For the text-containing cell, return its midpoint in (X, Y) coordinate format. 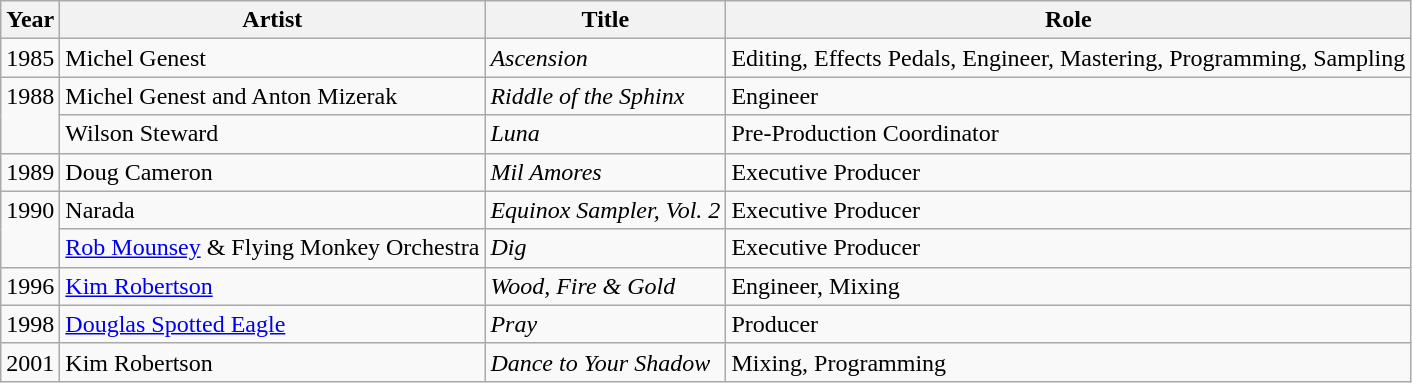
1990 (30, 229)
Dance to Your Shadow (606, 362)
1989 (30, 172)
Producer (1068, 324)
Engineer (1068, 96)
Narada (272, 210)
Pre-Production Coordinator (1068, 134)
Rob Mounsey & Flying Monkey Orchestra (272, 248)
Pray (606, 324)
Wilson Steward (272, 134)
Editing, Effects Pedals, Engineer, Mastering, Programming, Sampling (1068, 58)
2001 (30, 362)
Engineer, Mixing (1068, 286)
Michel Genest and Anton Mizerak (272, 96)
Role (1068, 20)
Equinox Sampler, Vol. 2 (606, 210)
Title (606, 20)
Wood, Fire & Gold (606, 286)
1998 (30, 324)
Doug Cameron (272, 172)
Michel Genest (272, 58)
Mixing, Programming (1068, 362)
Artist (272, 20)
Dig (606, 248)
Mil Amores (606, 172)
1988 (30, 115)
Year (30, 20)
Ascension (606, 58)
Riddle of the Sphinx (606, 96)
1996 (30, 286)
1985 (30, 58)
Douglas Spotted Eagle (272, 324)
Luna (606, 134)
